From the cell containing the given text, extract its center point as [X, Y] coordinate. 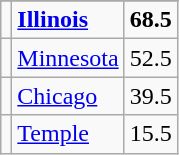
15.5 [150, 134]
39.5 [150, 96]
Minnesota [68, 58]
Chicago [68, 96]
68.5 [150, 20]
Illinois [68, 20]
52.5 [150, 58]
Temple [68, 134]
